Search for the cell housing the specified text and yield its [x, y] center coordinate. 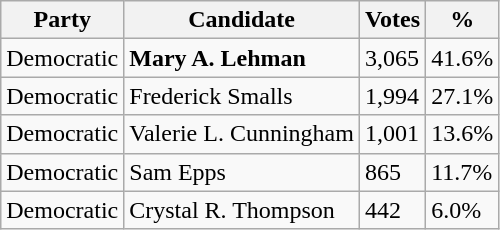
865 [392, 172]
Sam Epps [242, 172]
13.6% [462, 134]
3,065 [392, 58]
Frederick Smalls [242, 96]
6.0% [462, 210]
Crystal R. Thompson [242, 210]
Mary A. Lehman [242, 58]
442 [392, 210]
Party [62, 20]
Candidate [242, 20]
1,994 [392, 96]
1,001 [392, 134]
27.1% [462, 96]
% [462, 20]
41.6% [462, 58]
11.7% [462, 172]
Valerie L. Cunningham [242, 134]
Votes [392, 20]
